Output the [X, Y] coordinate of the center of the cell containing the given text.  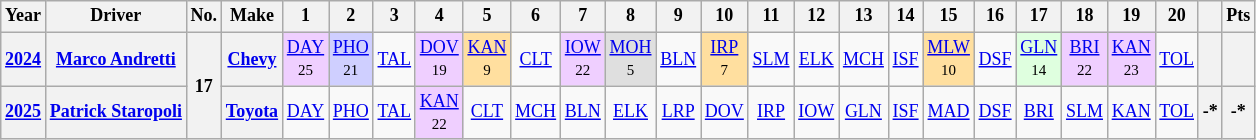
7 [582, 16]
MAD [948, 113]
KAN23 [1131, 59]
GLN14 [1039, 59]
10 [724, 16]
LRP [678, 113]
PHO21 [350, 59]
GLN [864, 113]
13 [864, 16]
IOW22 [582, 59]
5 [487, 16]
Marco Andretti [116, 59]
15 [948, 16]
Year [24, 16]
1 [305, 16]
20 [1176, 16]
Patrick Staropoli [116, 113]
14 [906, 16]
MOH5 [630, 59]
3 [394, 16]
8 [630, 16]
MLW10 [948, 59]
Make [252, 16]
4 [439, 16]
Driver [116, 16]
PHO [350, 113]
Pts [1238, 16]
KAN [1131, 113]
9 [678, 16]
IRP7 [724, 59]
IRP [771, 113]
11 [771, 16]
BRI22 [1085, 59]
DAY [305, 113]
DOV [724, 113]
BRI [1039, 113]
2024 [24, 59]
DOV19 [439, 59]
2 [350, 16]
12 [816, 16]
Chevy [252, 59]
DAY25 [305, 59]
18 [1085, 16]
KAN22 [439, 113]
16 [995, 16]
6 [536, 16]
No. [204, 16]
KAN9 [487, 59]
IOW [816, 113]
2025 [24, 113]
Toyota [252, 113]
19 [1131, 16]
